For the text-containing cell, return its midpoint in (X, Y) coordinate format. 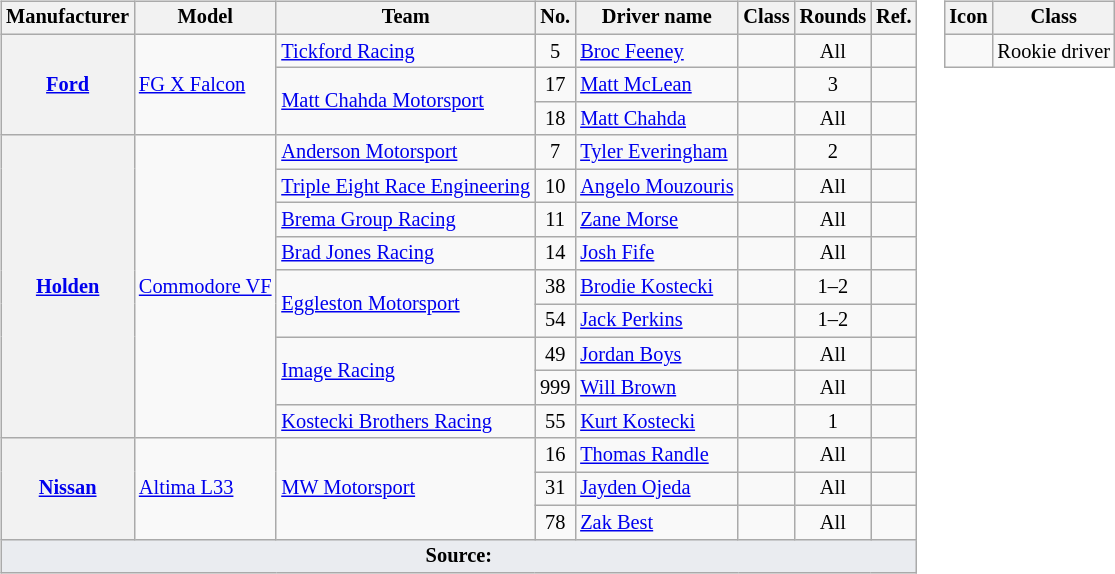
Anderson Motorsport (406, 152)
Brema Group Racing (406, 220)
3 (834, 85)
Josh Fife (656, 253)
Jayden Ojeda (656, 489)
14 (555, 253)
Angelo Mouzouris (656, 186)
17 (555, 85)
Altima L33 (205, 488)
Source: (458, 556)
Broc Feeney (656, 51)
No. (555, 18)
7 (555, 152)
31 (555, 489)
Jack Perkins (656, 321)
Brodie Kostecki (656, 287)
16 (555, 455)
Image Racing (406, 370)
49 (555, 354)
78 (555, 522)
Eggleston Motorsport (406, 304)
Nissan (68, 488)
54 (555, 321)
Matt McLean (656, 85)
Matt Chahda Motorsport (406, 102)
38 (555, 287)
Icon (968, 18)
55 (555, 422)
Kostecki Brothers Racing (406, 422)
Zak Best (656, 522)
Kurt Kostecki (656, 422)
Brad Jones Racing (406, 253)
1 (834, 422)
10 (555, 186)
Manufacturer (68, 18)
Tyler Everingham (656, 152)
Matt Chahda (656, 119)
Jordan Boys (656, 354)
Team (406, 18)
Will Brown (656, 388)
Model (205, 18)
18 (555, 119)
Rookie driver (1054, 51)
FG X Falcon (205, 84)
5 (555, 51)
Triple Eight Race Engineering (406, 186)
MW Motorsport (406, 488)
Tickford Racing (406, 51)
Ref. (894, 18)
Holden (68, 286)
2 (834, 152)
Driver name (656, 18)
Rounds (834, 18)
999 (555, 388)
11 (555, 220)
Zane Morse (656, 220)
Commodore VF (205, 286)
Ford (68, 84)
Thomas Randle (656, 455)
